Detect which cell encompasses the target text, then output its [x, y] center coordinate. 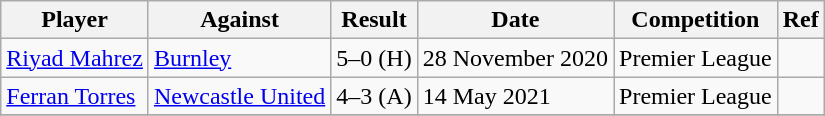
Ferran Torres [75, 96]
14 May 2021 [515, 96]
Competition [696, 20]
Newcastle United [239, 96]
5–0 (H) [374, 58]
Riyad Mahrez [75, 58]
Against [239, 20]
Result [374, 20]
Burnley [239, 58]
4–3 (A) [374, 96]
Player [75, 20]
Ref [800, 20]
28 November 2020 [515, 58]
Date [515, 20]
